Return the (X, Y) coordinate for the center point of the cell that contains the specified text.  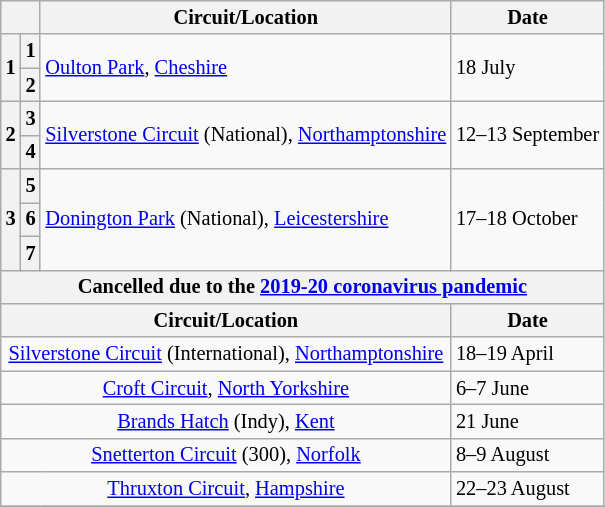
Cancelled due to the 2019-20 coronavirus pandemic (302, 287)
Silverstone Circuit (National), Northamptonshire (246, 134)
17–18 October (528, 220)
7 (31, 253)
Snetterton Circuit (300), Norfolk (226, 455)
6 (31, 219)
Donington Park (National), Leicestershire (246, 220)
4 (31, 152)
18–19 April (528, 354)
Silverstone Circuit (International), Northamptonshire (226, 354)
Croft Circuit, North Yorkshire (226, 388)
12–13 September (528, 134)
21 June (528, 421)
Thruxton Circuit, Hampshire (226, 489)
5 (31, 186)
22–23 August (528, 489)
Oulton Park, Cheshire (246, 68)
18 July (528, 68)
Brands Hatch (Indy), Kent (226, 421)
8–9 August (528, 455)
6–7 June (528, 388)
